For the text-containing cell, return its midpoint in (x, y) coordinate format. 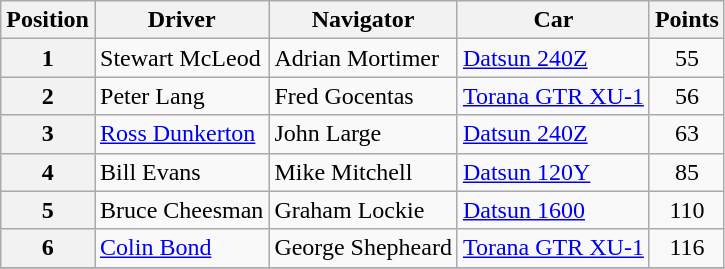
56 (686, 96)
5 (48, 210)
Bill Evans (181, 172)
George Shepheard (364, 248)
Datsun 1600 (553, 210)
Driver (181, 20)
110 (686, 210)
55 (686, 58)
Car (553, 20)
Graham Lockie (364, 210)
Bruce Cheesman (181, 210)
1 (48, 58)
3 (48, 134)
Navigator (364, 20)
Colin Bond (181, 248)
Stewart McLeod (181, 58)
Fred Gocentas (364, 96)
Mike Mitchell (364, 172)
85 (686, 172)
Position (48, 20)
63 (686, 134)
Peter Lang (181, 96)
2 (48, 96)
Ross Dunkerton (181, 134)
John Large (364, 134)
6 (48, 248)
Adrian Mortimer (364, 58)
Datsun 120Y (553, 172)
Points (686, 20)
4 (48, 172)
116 (686, 248)
